From the cell containing the given text, extract its center point as (x, y) coordinate. 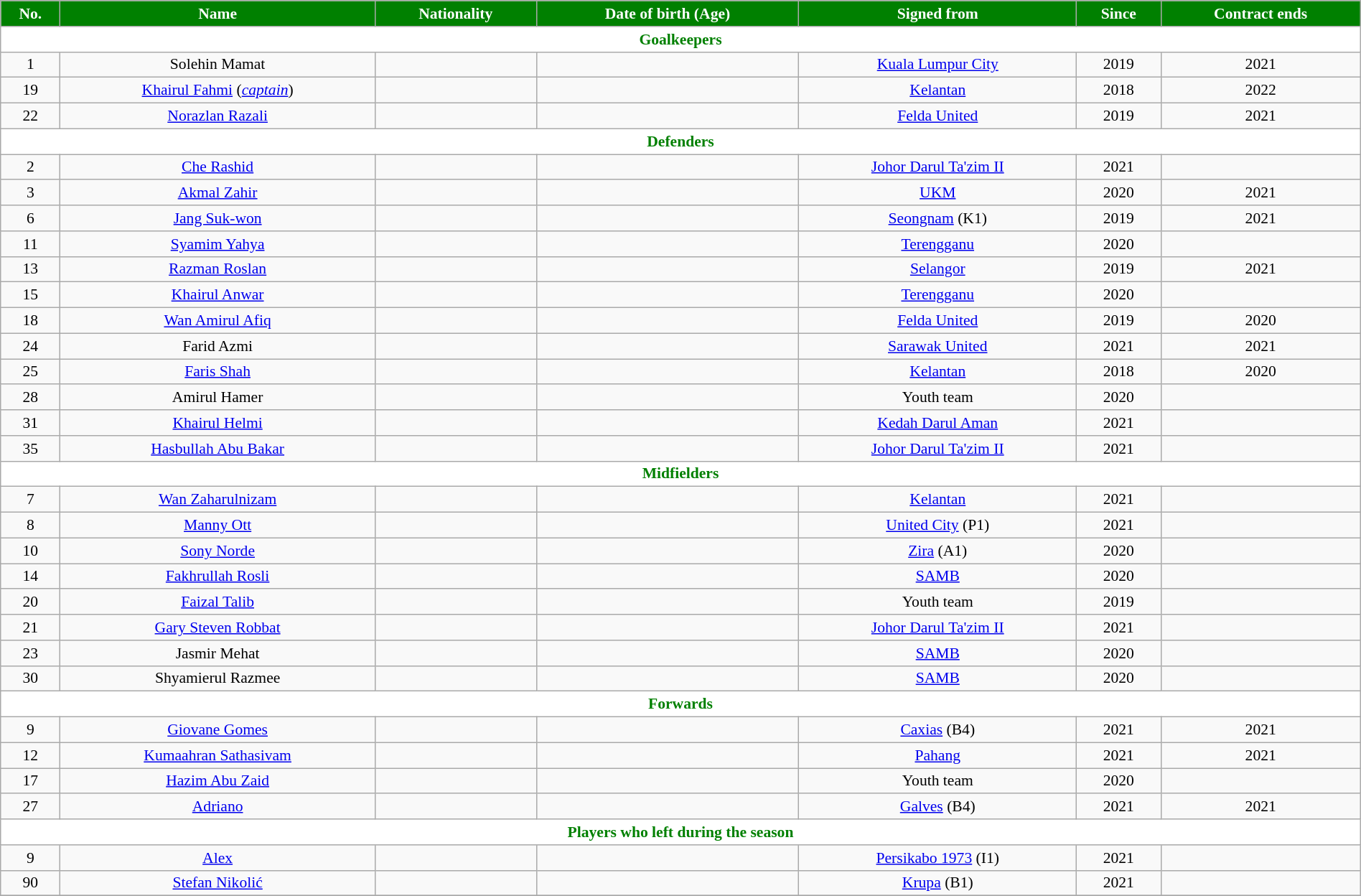
Hasbullah Abu Bakar (218, 449)
Players who left during the season (680, 832)
Jasmir Mehat (218, 653)
Kedah Darul Aman (937, 423)
Zira (A1) (937, 551)
Stefan Nikolić (218, 883)
24 (30, 346)
Solehin Mamat (218, 65)
18 (30, 321)
No. (30, 14)
Alex (218, 858)
Wan Zaharulnizam (218, 500)
Giovane Gomes (218, 730)
Seongnam (K1) (937, 218)
21 (30, 627)
35 (30, 449)
6 (30, 218)
14 (30, 577)
17 (30, 781)
8 (30, 526)
Defenders (680, 141)
Krupa (B1) (937, 883)
90 (30, 883)
Farid Azmi (218, 346)
Akmal Zahir (218, 193)
Kumaahran Sathasivam (218, 755)
Amirul Hamer (218, 398)
12 (30, 755)
7 (30, 500)
Shyamierul Razmee (218, 678)
Contract ends (1261, 14)
2 (30, 167)
28 (30, 398)
19 (30, 90)
Sarawak United (937, 346)
Persikabo 1973 (I1) (937, 858)
25 (30, 372)
15 (30, 295)
Nationality (455, 14)
Hazim Abu Zaid (218, 781)
Caxias (B4) (937, 730)
Fakhrullah Rosli (218, 577)
Signed from (937, 14)
1 (30, 65)
Norazlan Razali (218, 116)
Forwards (680, 704)
Kuala Lumpur City (937, 65)
22 (30, 116)
Wan Amirul Afiq (218, 321)
Razman Roslan (218, 269)
Adriano (218, 807)
23 (30, 653)
UKM (937, 193)
Manny Ott (218, 526)
Faris Shah (218, 372)
United City (P1) (937, 526)
Khairul Fahmi (captain) (218, 90)
Goalkeepers (680, 39)
Midfielders (680, 474)
Che Rashid (218, 167)
Date of birth (Age) (668, 14)
Sony Norde (218, 551)
Name (218, 14)
Gary Steven Robbat (218, 627)
Khairul Anwar (218, 295)
Jang Suk-won (218, 218)
Pahang (937, 755)
Galves (B4) (937, 807)
Khairul Helmi (218, 423)
13 (30, 269)
31 (30, 423)
3 (30, 193)
20 (30, 602)
2022 (1261, 90)
Faizal Talib (218, 602)
27 (30, 807)
Selangor (937, 269)
30 (30, 678)
Syamim Yahya (218, 244)
10 (30, 551)
11 (30, 244)
Since (1119, 14)
